Detect which cell encompasses the target text, then output its (X, Y) center coordinate. 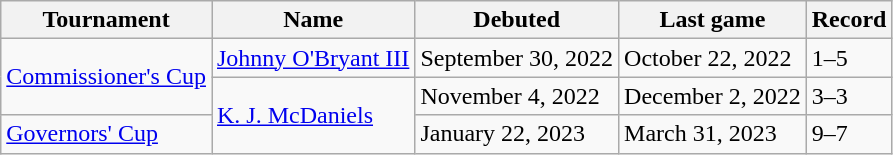
December 2, 2022 (713, 96)
Record (849, 20)
October 22, 2022 (713, 58)
Commissioner's Cup (106, 77)
Tournament (106, 20)
March 31, 2023 (713, 134)
Johnny O'Bryant III (314, 58)
Last game (713, 20)
November 4, 2022 (517, 96)
September 30, 2022 (517, 58)
January 22, 2023 (517, 134)
3–3 (849, 96)
K. J. McDaniels (314, 115)
Debuted (517, 20)
Governors' Cup (106, 134)
Name (314, 20)
1–5 (849, 58)
9–7 (849, 134)
